Locate the cell with the specified text and output its [X, Y] center coordinate. 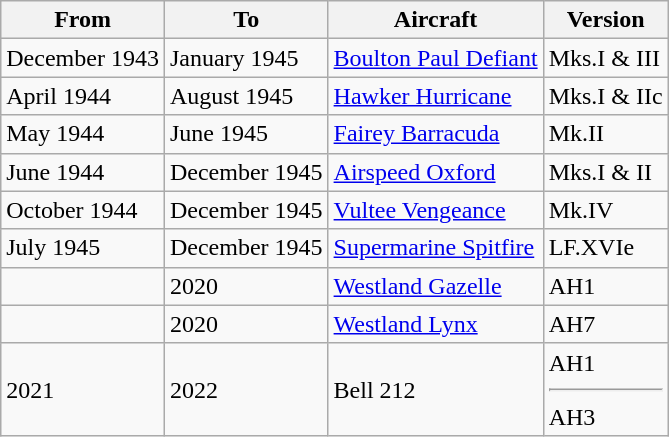
2022 [246, 389]
Supermarine Spitfire [436, 248]
October 1944 [83, 210]
Version [606, 20]
2021 [83, 389]
AH7 [606, 324]
From [83, 20]
Mk.IV [606, 210]
AH1 [606, 286]
Airspeed Oxford [436, 172]
LF.XVIe [606, 248]
Bell 212 [436, 389]
To [246, 20]
June 1945 [246, 134]
Mks.I & III [606, 58]
Aircraft [436, 20]
Mks.I & IIc [606, 96]
Fairey Barracuda [436, 134]
April 1944 [83, 96]
Mk.II [606, 134]
December 1943 [83, 58]
Westland Lynx [436, 324]
Vultee Vengeance [436, 210]
January 1945 [246, 58]
June 1944 [83, 172]
August 1945 [246, 96]
May 1944 [83, 134]
Boulton Paul Defiant [436, 58]
Hawker Hurricane [436, 96]
Westland Gazelle [436, 286]
July 1945 [83, 248]
Mks.I & II [606, 172]
AH1AH3 [606, 389]
